Return the [X, Y] coordinate for the center point of the cell that contains the specified text.  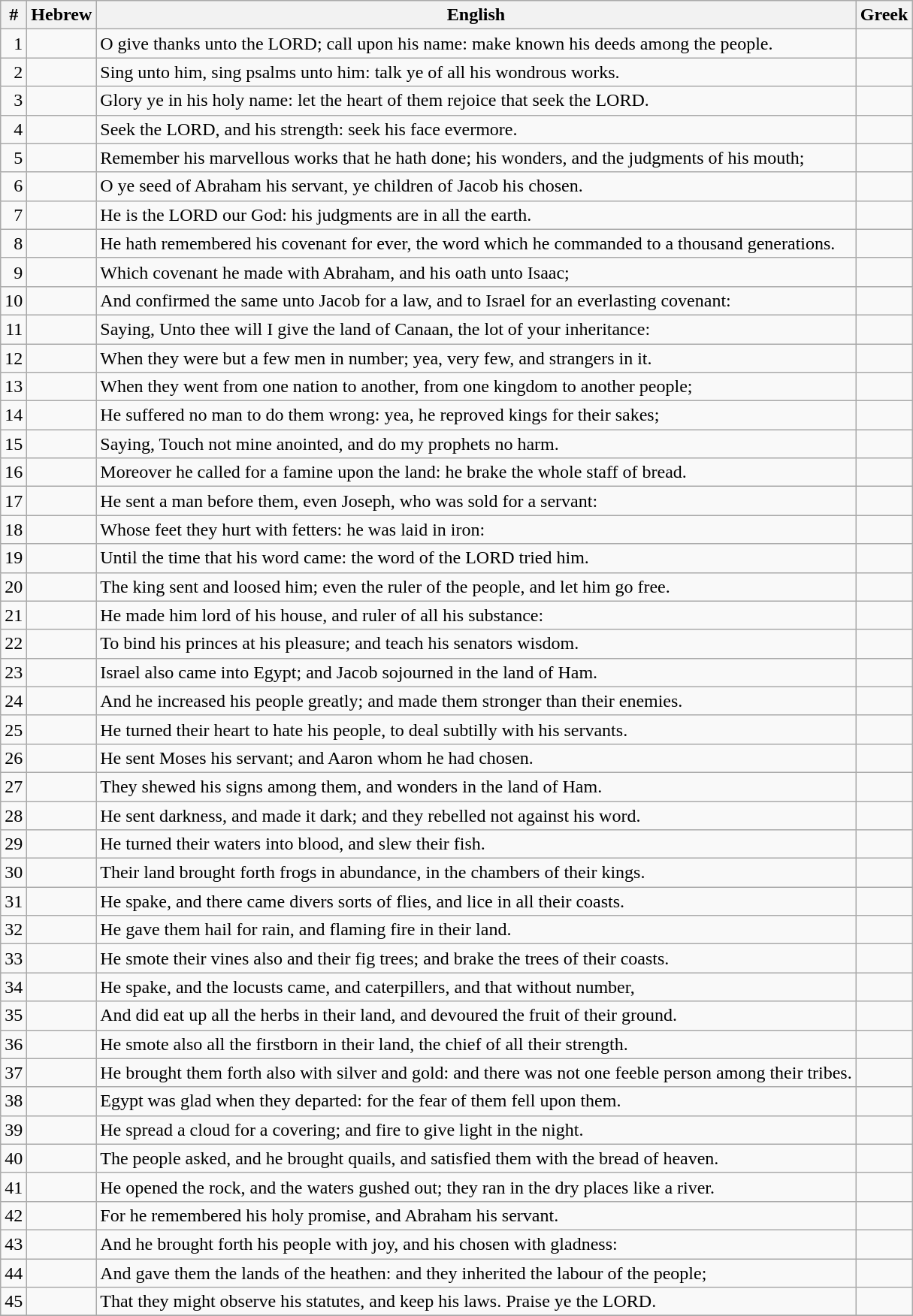
He hath remembered his covenant for ever, the word which he commanded to a thousand generations. [476, 243]
26 [14, 758]
When they went from one nation to another, from one kingdom to another people; [476, 387]
34 [14, 987]
10 [14, 300]
He gave them hail for rain, and flaming fire in their land. [476, 930]
32 [14, 930]
38 [14, 1101]
6 [14, 186]
When they were but a few men in number; yea, very few, and strangers in it. [476, 358]
37 [14, 1073]
He smote also all the firstborn in their land, the chief of all their strength. [476, 1044]
35 [14, 1016]
He turned their waters into blood, and slew their fish. [476, 844]
He smote their vines also and their fig trees; and brake the trees of their coasts. [476, 958]
He is the LORD our God: his judgments are in all the earth. [476, 215]
He spread a cloud for a covering; and fire to give light in the night. [476, 1130]
Which covenant he made with Abraham, and his oath unto Isaac; [476, 272]
And confirmed the same unto Jacob for a law, and to Israel for an everlasting covenant: [476, 300]
English [476, 15]
Greek [884, 15]
And he brought forth his people with joy, and his chosen with gladness: [476, 1244]
13 [14, 387]
43 [14, 1244]
Until the time that his word came: the word of the LORD tried him. [476, 558]
Whose feet they hurt with fetters: he was laid in iron: [476, 530]
Seek the LORD, and his strength: seek his face evermore. [476, 129]
17 [14, 501]
36 [14, 1044]
Moreover he called for a famine upon the land: he brake the whole staff of bread. [476, 472]
Sing unto him, sing psalms unto him: talk ye of all his wondrous works. [476, 72]
He sent a man before them, even Joseph, who was sold for a servant: [476, 501]
9 [14, 272]
19 [14, 558]
He sent Moses his servant; and Aaron whom he had chosen. [476, 758]
Glory ye in his holy name: let the heart of them rejoice that seek the LORD. [476, 101]
4 [14, 129]
He sent darkness, and made it dark; and they rebelled not against his word. [476, 815]
15 [14, 444]
And gave them the lands of the heathen: and they inherited the labour of the people; [476, 1273]
40 [14, 1158]
He opened the rock, and the waters gushed out; they ran in the dry places like a river. [476, 1187]
And did eat up all the herbs in their land, and devoured the fruit of their ground. [476, 1016]
39 [14, 1130]
He spake, and the locusts came, and caterpillers, and that without number, [476, 987]
Egypt was glad when they departed: for the fear of them fell upon them. [476, 1101]
29 [14, 844]
45 [14, 1302]
11 [14, 329]
Hebrew [62, 15]
The king sent and loosed him; even the ruler of the people, and let him go free. [476, 587]
He turned their heart to hate his people, to deal subtilly with his servants. [476, 729]
23 [14, 672]
16 [14, 472]
Israel also came into Egypt; and Jacob sojourned in the land of Ham. [476, 672]
24 [14, 701]
To bind his princes at his pleasure; and teach his senators wisdom. [476, 644]
28 [14, 815]
3 [14, 101]
8 [14, 243]
O ye seed of Abraham his servant, ye children of Jacob his chosen. [476, 186]
5 [14, 158]
22 [14, 644]
That they might observe his statutes, and keep his laws. Praise ye the LORD. [476, 1302]
O give thanks unto the LORD; call upon his name: make known his deeds among the people. [476, 44]
12 [14, 358]
Their land brought forth frogs in abundance, in the chambers of their kings. [476, 873]
41 [14, 1187]
They shewed his signs among them, and wonders in the land of Ham. [476, 786]
30 [14, 873]
25 [14, 729]
20 [14, 587]
42 [14, 1215]
2 [14, 72]
14 [14, 415]
7 [14, 215]
33 [14, 958]
Saying, Touch not mine anointed, and do my prophets no harm. [476, 444]
1 [14, 44]
18 [14, 530]
He brought them forth also with silver and gold: and there was not one feeble person among their tribes. [476, 1073]
He spake, and there came divers sorts of flies, and lice in all their coasts. [476, 901]
27 [14, 786]
For he remembered his holy promise, and Abraham his servant. [476, 1215]
44 [14, 1273]
Saying, Unto thee will I give the land of Canaan, the lot of your inheritance: [476, 329]
The people asked, and he brought quails, and satisfied them with the bread of heaven. [476, 1158]
21 [14, 615]
And he increased his people greatly; and made them stronger than their enemies. [476, 701]
31 [14, 901]
He suffered no man to do them wrong: yea, he reproved kings for their sakes; [476, 415]
Remember his marvellous works that he hath done; his wonders, and the judgments of his mouth; [476, 158]
He made him lord of his house, and ruler of all his substance: [476, 615]
# [14, 15]
